Return the (x, y) coordinate for the center point of the cell that contains the specified text.  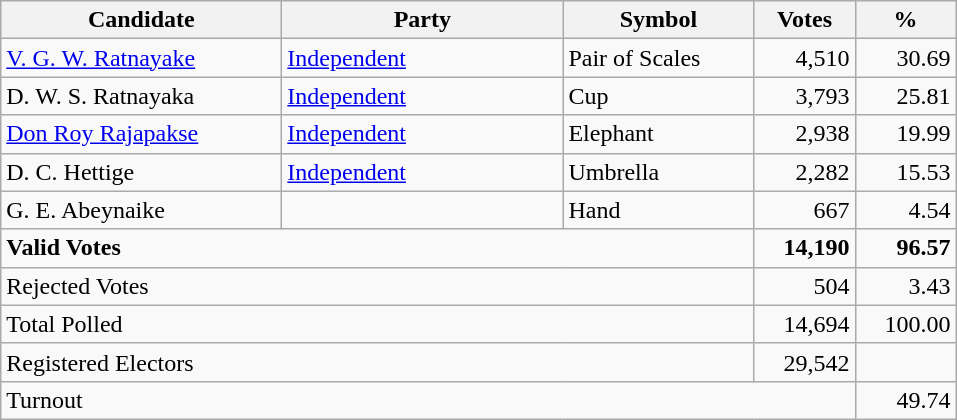
Elephant (658, 134)
G. E. Abeynaike (142, 210)
Cup (658, 96)
19.99 (906, 134)
504 (804, 286)
2,282 (804, 172)
25.81 (906, 96)
3.43 (906, 286)
Pair of Scales (658, 58)
30.69 (906, 58)
D. W. S. Ratnayaka (142, 96)
667 (804, 210)
Turnout (428, 400)
15.53 (906, 172)
Party (422, 20)
2,938 (804, 134)
% (906, 20)
Votes (804, 20)
14,694 (804, 324)
V. G. W. Ratnayake (142, 58)
Umbrella (658, 172)
Total Polled (378, 324)
Valid Votes (378, 248)
4.54 (906, 210)
29,542 (804, 362)
4,510 (804, 58)
D. C. Hettige (142, 172)
Rejected Votes (378, 286)
Registered Electors (378, 362)
Candidate (142, 20)
Hand (658, 210)
49.74 (906, 400)
14,190 (804, 248)
Symbol (658, 20)
96.57 (906, 248)
Don Roy Rajapakse (142, 134)
100.00 (906, 324)
3,793 (804, 96)
